Detect which cell encompasses the target text, then output its [X, Y] center coordinate. 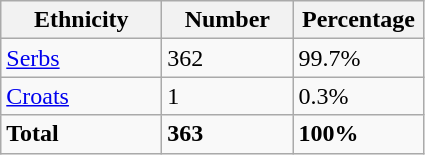
Total [82, 134]
Croats [82, 96]
99.7% [358, 58]
0.3% [358, 96]
1 [228, 96]
363 [228, 134]
Ethnicity [82, 20]
100% [358, 134]
Serbs [82, 58]
362 [228, 58]
Percentage [358, 20]
Number [228, 20]
